Return the (x, y) coordinate for the center point of the cell that contains the specified text.  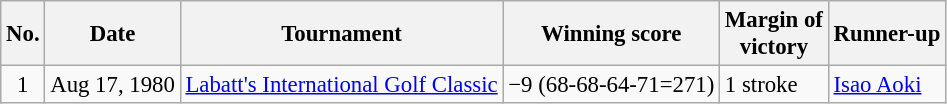
Margin ofvictory (774, 34)
Runner-up (886, 34)
Aug 17, 1980 (112, 85)
−9 (68-68-64-71=271) (612, 85)
Date (112, 34)
Labatt's International Golf Classic (342, 85)
1 (23, 85)
Winning score (612, 34)
No. (23, 34)
1 stroke (774, 85)
Isao Aoki (886, 85)
Tournament (342, 34)
